Find where the given text appears and provide that cell's center as (x, y) coordinate. 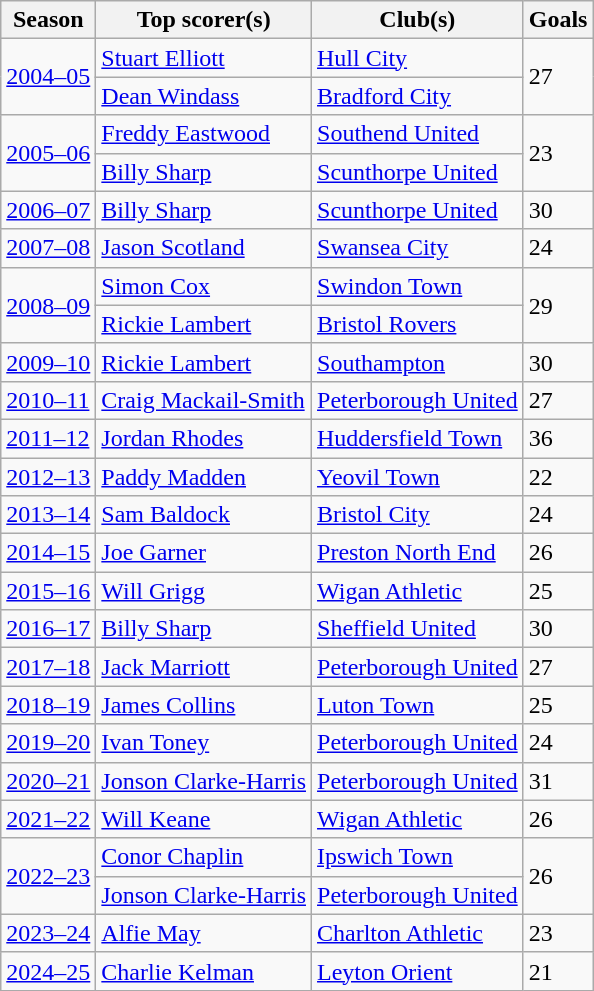
2024–25 (48, 971)
31 (558, 781)
Luton Town (418, 705)
Bradford City (418, 96)
29 (558, 305)
2009–10 (48, 362)
Yeovil Town (418, 477)
2015–16 (48, 591)
2006–07 (48, 210)
2014–15 (48, 553)
2021–22 (48, 819)
Season (48, 20)
2020–21 (48, 781)
2023–24 (48, 933)
Southampton (418, 362)
James Collins (204, 705)
Top scorer(s) (204, 20)
Swindon Town (418, 286)
36 (558, 438)
Will Grigg (204, 591)
2008–09 (48, 305)
Swansea City (418, 248)
Joe Garner (204, 553)
2012–13 (48, 477)
2017–18 (48, 667)
Freddy Eastwood (204, 134)
Hull City (418, 58)
2010–11 (48, 400)
Bristol Rovers (418, 324)
Stuart Elliott (204, 58)
Sam Baldock (204, 515)
Sheffield United (418, 629)
Jack Marriott (204, 667)
22 (558, 477)
2011–12 (48, 438)
Bristol City (418, 515)
Huddersfield Town (418, 438)
Preston North End (418, 553)
2016–17 (48, 629)
Leyton Orient (418, 971)
Ipswich Town (418, 857)
Craig Mackail-Smith (204, 400)
Simon Cox (204, 286)
2005–06 (48, 153)
2019–20 (48, 743)
Charlie Kelman (204, 971)
Conor Chaplin (204, 857)
Paddy Madden (204, 477)
Will Keane (204, 819)
Club(s) (418, 20)
Goals (558, 20)
21 (558, 971)
2022–23 (48, 876)
2013–14 (48, 515)
Jordan Rhodes (204, 438)
Dean Windass (204, 96)
Jason Scotland (204, 248)
Southend United (418, 134)
2007–08 (48, 248)
Alfie May (204, 933)
Ivan Toney (204, 743)
2004–05 (48, 77)
2018–19 (48, 705)
Charlton Athletic (418, 933)
